Locate the cell with the specified text and output its (X, Y) center coordinate. 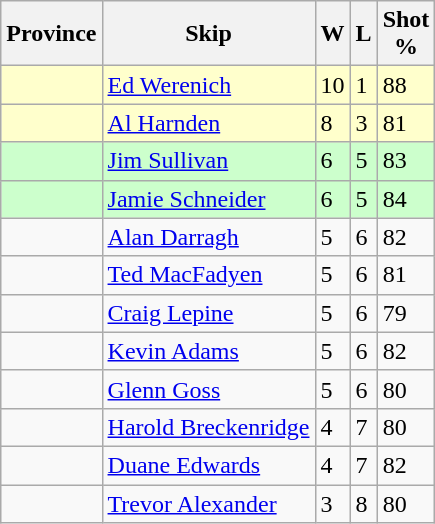
Duane Edwards (208, 465)
Skip (208, 34)
Trevor Alexander (208, 503)
Harold Breckenridge (208, 427)
Province (52, 34)
L (364, 34)
84 (406, 199)
W (332, 34)
Al Harnden (208, 123)
Ed Werenich (208, 85)
Alan Darragh (208, 237)
1 (364, 85)
88 (406, 85)
83 (406, 161)
Kevin Adams (208, 351)
10 (332, 85)
Craig Lepine (208, 313)
Glenn Goss (208, 389)
79 (406, 313)
Ted MacFadyen (208, 275)
Jim Sullivan (208, 161)
Jamie Schneider (208, 199)
Shot % (406, 34)
